Detect which cell encompasses the target text, then output its (X, Y) center coordinate. 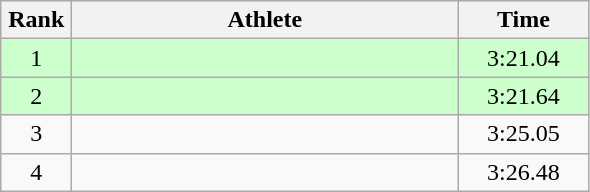
3:26.48 (524, 172)
3:21.04 (524, 58)
3 (36, 134)
3:25.05 (524, 134)
1 (36, 58)
3:21.64 (524, 96)
Rank (36, 20)
4 (36, 172)
2 (36, 96)
Time (524, 20)
Athlete (265, 20)
